Return (x, y) of the center of cell containing provided text 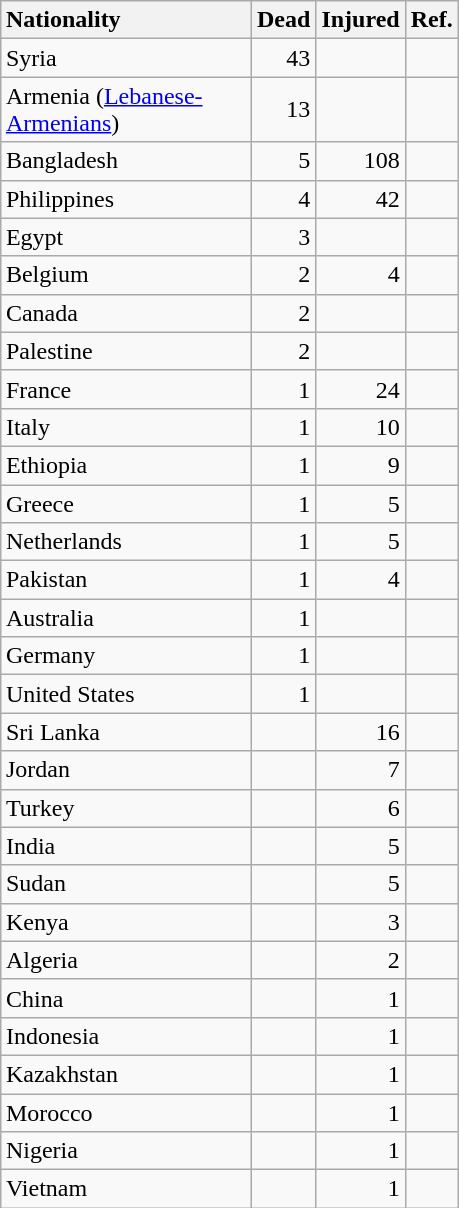
Morocco (126, 1113)
India (126, 846)
Kenya (126, 922)
Greece (126, 503)
Ref. (432, 20)
Philippines (126, 199)
Armenia (Lebanese-Armenians) (126, 110)
6 (360, 808)
Sudan (126, 884)
108 (360, 161)
9 (360, 465)
Dead (283, 20)
Australia (126, 618)
Pakistan (126, 580)
Nationality (126, 20)
China (126, 998)
42 (360, 199)
Turkey (126, 808)
Algeria (126, 960)
Italy (126, 427)
43 (283, 58)
Vietnam (126, 1189)
Kazakhstan (126, 1074)
Nigeria (126, 1151)
Netherlands (126, 542)
10 (360, 427)
Canada (126, 313)
Bangladesh (126, 161)
Belgium (126, 275)
France (126, 389)
7 (360, 770)
Egypt (126, 237)
Ethiopia (126, 465)
16 (360, 732)
United States (126, 694)
13 (283, 110)
Sri Lanka (126, 732)
Indonesia (126, 1036)
Syria (126, 58)
Palestine (126, 351)
Injured (360, 20)
Germany (126, 656)
24 (360, 389)
Jordan (126, 770)
